Return (x, y) of the center of cell containing provided text 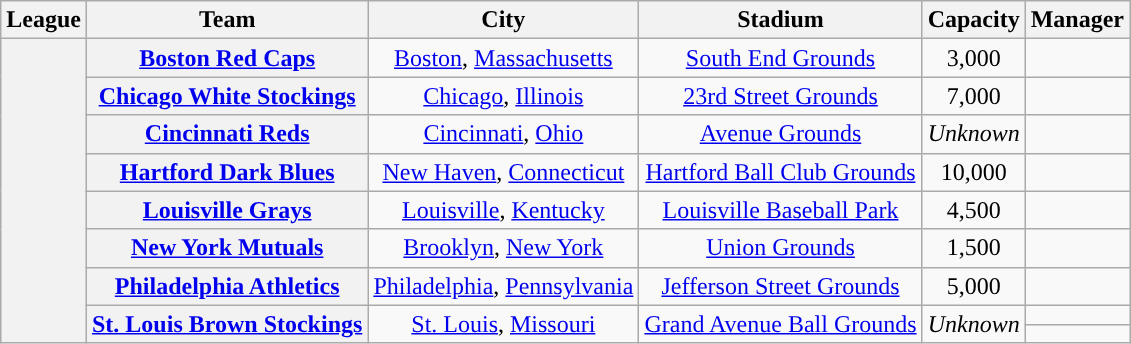
Cincinnati, Ohio (504, 134)
Grand Avenue Ball Grounds (780, 324)
St. Louis Brown Stockings (226, 324)
23rd Street Grounds (780, 96)
3,000 (974, 58)
1,500 (974, 248)
7,000 (974, 96)
New Haven, Connecticut (504, 172)
Louisville Baseball Park (780, 210)
Philadelphia Athletics (226, 286)
Hartford Ball Club Grounds (780, 172)
South End Grounds (780, 58)
Louisville, Kentucky (504, 210)
5,000 (974, 286)
Brooklyn, New York (504, 248)
10,000 (974, 172)
New York Mutuals (226, 248)
Philadelphia, Pennsylvania (504, 286)
Boston Red Caps (226, 58)
Jefferson Street Grounds (780, 286)
Hartford Dark Blues (226, 172)
Team (226, 20)
4,500 (974, 210)
Chicago White Stockings (226, 96)
St. Louis, Missouri (504, 324)
City (504, 20)
Capacity (974, 20)
Union Grounds (780, 248)
Stadium (780, 20)
Manager (1077, 20)
Boston, Massachusetts (504, 58)
Cincinnati Reds (226, 134)
Chicago, Illinois (504, 96)
League (44, 20)
Avenue Grounds (780, 134)
Louisville Grays (226, 210)
